Detect which cell encompasses the target text, then output its (X, Y) center coordinate. 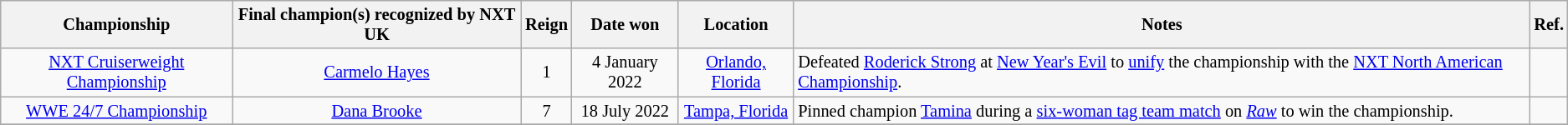
Championship (117, 24)
Dana Brooke (377, 111)
4 January 2022 (626, 72)
Reign (547, 24)
Date won (626, 24)
Pinned champion Tamina during a six-woman tag team match on Raw to win the championship. (1162, 111)
Carmelo Hayes (377, 72)
18 July 2022 (626, 111)
Notes (1162, 24)
WWE 24/7 Championship (117, 111)
7 (547, 111)
Final champion(s) recognized by NXT UK (377, 24)
Ref. (1549, 24)
NXT Cruiserweight Championship (117, 72)
Location (736, 24)
1 (547, 72)
Defeated Roderick Strong at New Year's Evil to unify the championship with the NXT North American Championship. (1162, 72)
Orlando, Florida (736, 72)
Tampa, Florida (736, 111)
